From the cell containing the given text, extract its center point as (x, y) coordinate. 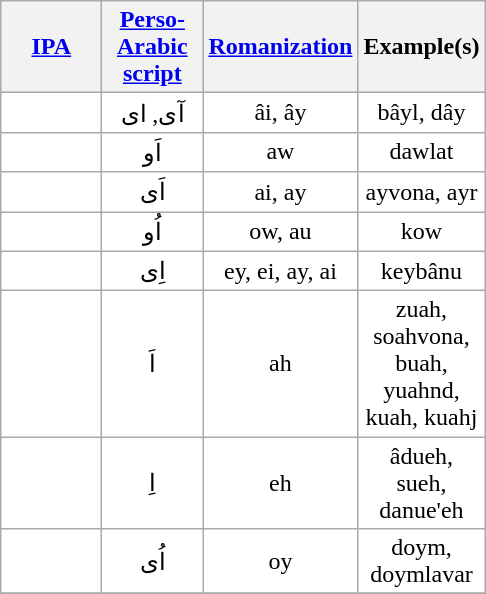
IPA (52, 47)
doym, doymlavar (422, 562)
ai, ay (280, 192)
âi, ây (280, 113)
ow, au (280, 232)
eh (280, 483)
اِ (152, 483)
âdueh, sueh, danue'eh (422, 483)
ayvona, ayr (422, 192)
oy (280, 562)
zuah, soahvona, buah, yuahnd, kuah, kuahj (422, 364)
Romanization (280, 47)
Perso-Arabic script (152, 47)
ah (280, 364)
اَی (152, 192)
اِی (152, 271)
bâyl, dây (422, 113)
Example(s) (422, 47)
aw (280, 152)
اَ (152, 364)
اُو (152, 232)
kow (422, 232)
اَو (152, 152)
keybânu (422, 271)
آی, ای (152, 113)
ey, ei, ay, ai (280, 271)
dawlat (422, 152)
اُی (152, 562)
